Provide the [x, y] coordinate of the cell's center where the given text is located.  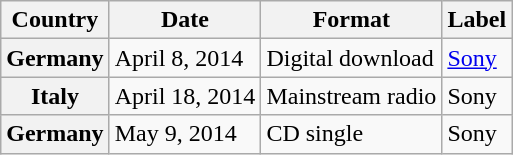
Format [352, 20]
CD single [352, 134]
Label [477, 20]
Italy [55, 96]
April 18, 2014 [185, 96]
Mainstream radio [352, 96]
Date [185, 20]
Country [55, 20]
Digital download [352, 58]
May 9, 2014 [185, 134]
April 8, 2014 [185, 58]
